Search for the cell housing the specified text and yield its (x, y) center coordinate. 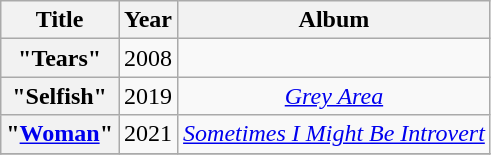
"Selfish" (60, 96)
2019 (148, 96)
Year (148, 20)
Sometimes I Might Be Introvert (334, 134)
Album (334, 20)
Title (60, 20)
2008 (148, 58)
"Woman" (60, 134)
Grey Area (334, 96)
"Tears" (60, 58)
2021 (148, 134)
